From the cell containing the given text, extract its center point as (X, Y) coordinate. 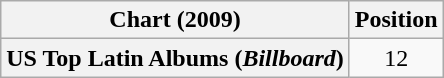
Position (396, 20)
US Top Latin Albums (Billboard) (176, 58)
12 (396, 58)
Chart (2009) (176, 20)
